Provide the (x, y) coordinate of the cell's center where the given text is located.  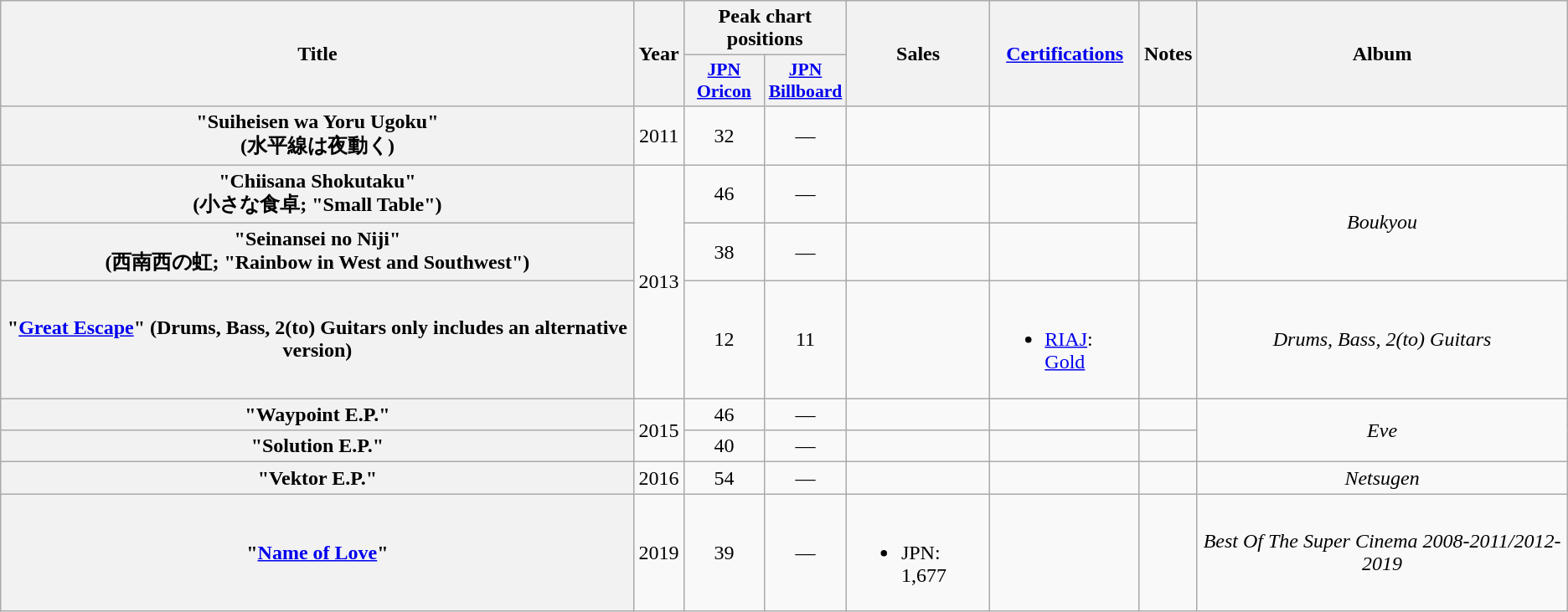
12 (724, 340)
Title (317, 54)
Peak chart positions (765, 28)
RIAJ: Gold (1065, 340)
Notes (1168, 54)
"Solution E.P." (317, 446)
Netsugen (1382, 478)
38 (724, 252)
54 (724, 478)
JPNBillboard (806, 80)
Year (658, 54)
Boukyou (1382, 223)
2011 (658, 136)
2013 (658, 281)
"Chiisana Shokutaku"(小さな食卓; "Small Table") (317, 193)
"Suiheisen wa Yoru Ugoku"(水平線は夜動く) (317, 136)
2016 (658, 478)
40 (724, 446)
11 (806, 340)
"Waypoint E.P." (317, 414)
Album (1382, 54)
39 (724, 553)
"Great Escape" (Drums, Bass, 2(to) Guitars only includes an alternative version) (317, 340)
Best Of The Super Cinema 2008-2011/2012-2019 (1382, 553)
32 (724, 136)
2019 (658, 553)
Drums, Bass, 2(to) Guitars (1382, 340)
"Vektor E.P." (317, 478)
2015 (658, 430)
JPN: 1,677 (918, 553)
JPNOricon (724, 80)
Sales (918, 54)
"Seinansei no Niji"(西南西の虹; "Rainbow in West and Southwest") (317, 252)
Certifications (1065, 54)
"Name of Love" (317, 553)
Eve (1382, 430)
